Detect which cell encompasses the target text, then output its [X, Y] center coordinate. 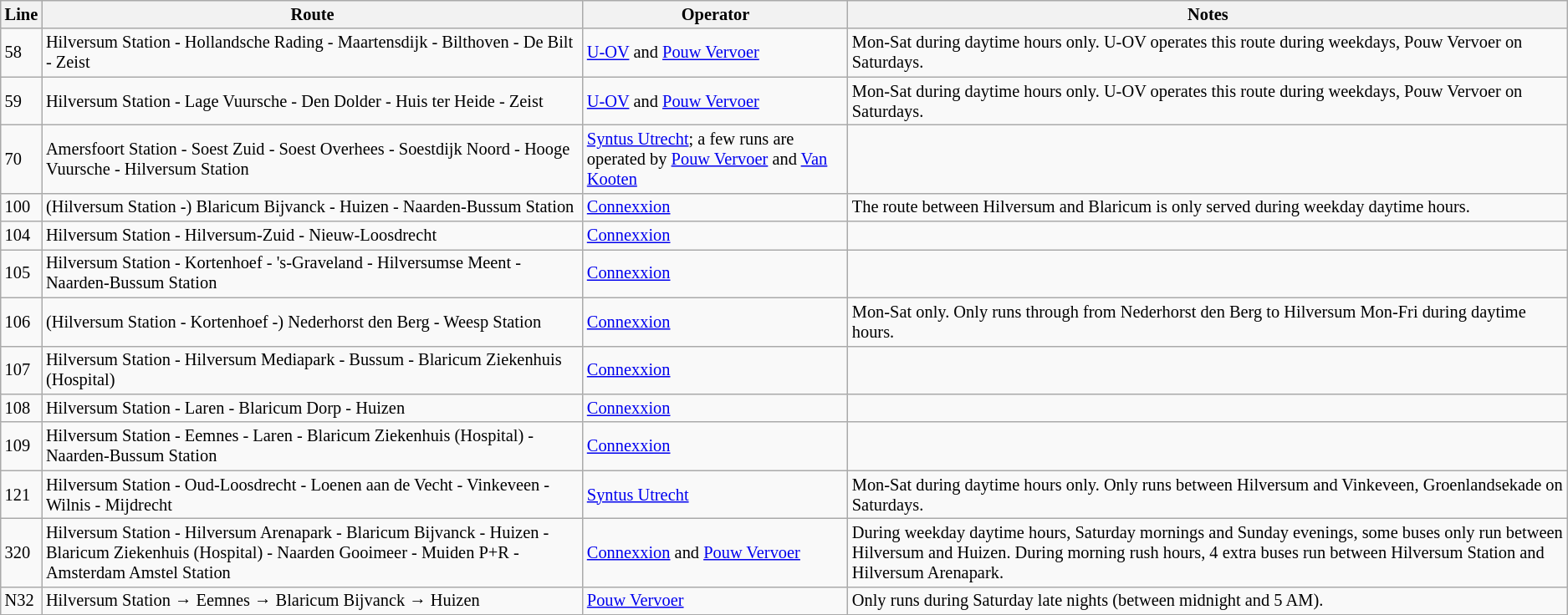
N32 [22, 601]
Pouw Vervoer [716, 601]
107 [22, 370]
Hilversum Station - Hollandsche Rading - Maartensdijk - Bilthoven - De Bilt - Zeist [313, 53]
(Hilversum Station - Kortenhoef -) Nederhorst den Berg - Weesp Station [313, 322]
108 [22, 408]
106 [22, 322]
Syntus Utrecht [716, 495]
320 [22, 552]
Hilversum Station - Hilversum Mediapark - Bussum - Blaricum Ziekenhuis (Hospital) [313, 370]
Syntus Utrecht; a few runs are operated by Pouw Vervoer and Van Kooten [716, 159]
(Hilversum Station -) Blaricum Bijvanck - Huizen - Naarden-Bussum Station [313, 207]
Notes [1208, 14]
Route [313, 14]
The route between Hilversum and Blaricum is only served during weekday daytime hours. [1208, 207]
104 [22, 236]
Mon-Sat only. Only runs through from Nederhorst den Berg to Hilversum Mon-Fri during daytime hours. [1208, 322]
59 [22, 101]
Hilversum Station - Hilversum-Zuid - Nieuw-Loosdrecht [313, 236]
Connexxion and Pouw Vervoer [716, 552]
70 [22, 159]
109 [22, 446]
Hilversum Station - Oud-Loosdrecht - Loenen aan de Vecht - Vinkeveen - Wilnis - Mijdrecht [313, 495]
58 [22, 53]
Operator [716, 14]
Hilversum Station - Lage Vuursche - Den Dolder - Huis ter Heide - Zeist [313, 101]
Only runs during Saturday late nights (between midnight and 5 AM). [1208, 601]
105 [22, 273]
Hilversum Station → Eemnes → Blaricum Bijvanck → Huizen [313, 601]
Hilversum Station - Kortenhoef - 's-Graveland - Hilversumse Meent - Naarden-Bussum Station [313, 273]
Line [22, 14]
Hilversum Station - Laren - Blaricum Dorp - Huizen [313, 408]
121 [22, 495]
100 [22, 207]
Amersfoort Station - Soest Zuid - Soest Overhees - Soestdijk Noord - Hooge Vuursche - Hilversum Station [313, 159]
Mon-Sat during daytime hours only. Only runs between Hilversum and Vinkeveen, Groenlandsekade on Saturdays. [1208, 495]
Hilversum Station - Eemnes - Laren - Blaricum Ziekenhuis (Hospital) - Naarden-Bussum Station [313, 446]
